Scan for the cell matching the given text and deliver its [x, y] coordinate at center. 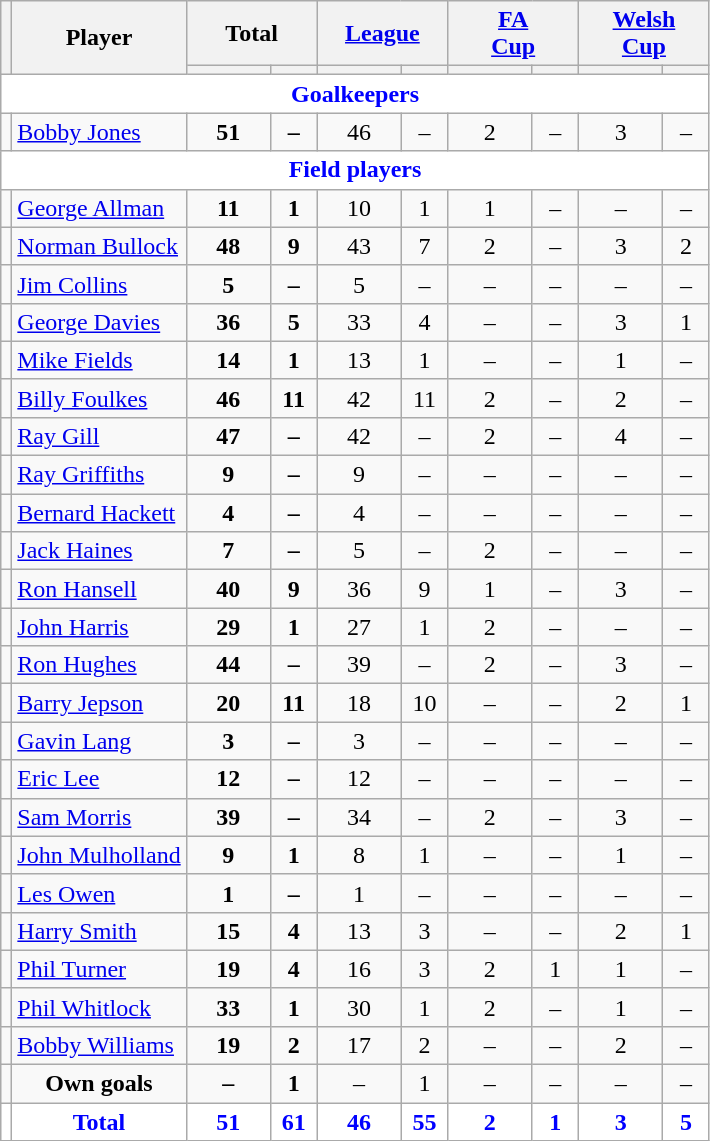
18 [359, 703]
Ron Hansell [99, 589]
Norman Bullock [99, 246]
Eric Lee [99, 779]
15 [228, 931]
George Allman [99, 208]
Field players [356, 170]
Phil Turner [99, 969]
61 [294, 1122]
Les Owen [99, 893]
Phil Whitlock [99, 1007]
Jack Haines [99, 551]
Bernard Hackett [99, 513]
48 [228, 246]
Barry Jepson [99, 703]
17 [359, 1046]
Mike Fields [99, 360]
14 [228, 360]
Bobby Jones [99, 132]
44 [228, 665]
John Mulholland [99, 855]
John Harris [99, 627]
Goalkeepers [356, 94]
Ray Griffiths [99, 475]
27 [359, 627]
Own goals [99, 1084]
16 [359, 969]
47 [228, 437]
Jim Collins [99, 284]
40 [228, 589]
WelshCup [644, 34]
George Davies [99, 322]
Billy Foulkes [99, 398]
29 [228, 627]
43 [359, 246]
20 [228, 703]
Gavin Lang [99, 741]
Ray Gill [99, 437]
55 [424, 1122]
League [382, 34]
Ron Hughes [99, 665]
Bobby Williams [99, 1046]
Sam Morris [99, 817]
34 [359, 817]
Harry Smith [99, 931]
FACup [514, 34]
30 [359, 1007]
Player [99, 38]
8 [359, 855]
